Scan for the cell matching the given text and deliver its [X, Y] coordinate at center. 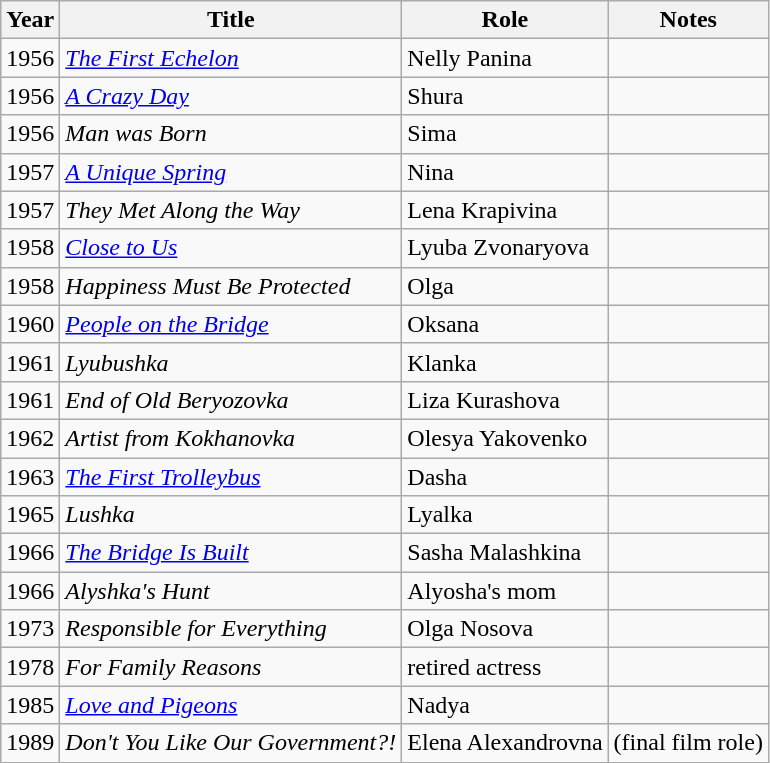
Happiness Must Be Protected [231, 286]
Dasha [505, 477]
Olesya Yakovenko [505, 438]
Responsible for Everything [231, 629]
1963 [30, 477]
Klanka [505, 362]
Lyubushka [231, 362]
Alyshka's Hunt [231, 591]
People on the Bridge [231, 324]
Close to Us [231, 248]
Oksana [505, 324]
Alyosha's mom [505, 591]
Year [30, 20]
Love and Pigeons [231, 705]
(final film role) [688, 743]
Sasha Malashkina [505, 553]
1973 [30, 629]
Role [505, 20]
They Met Along the Way [231, 210]
Lyalka [505, 515]
Olga Nosova [505, 629]
Lena Krapivina [505, 210]
The First Trolleybus [231, 477]
Notes [688, 20]
Nina [505, 172]
Shura [505, 96]
A Crazy Day [231, 96]
Man was Born [231, 134]
Elena Alexandrovna [505, 743]
1960 [30, 324]
Nadya [505, 705]
For Family Reasons [231, 667]
Title [231, 20]
1989 [30, 743]
1985 [30, 705]
End of Old Beryozovka [231, 400]
Nelly Panina [505, 58]
The Bridge Is Built [231, 553]
Liza Kurashova [505, 400]
1962 [30, 438]
Artist from Kokhanovka [231, 438]
1978 [30, 667]
A Unique Spring [231, 172]
The First Echelon [231, 58]
Sima [505, 134]
retired actress [505, 667]
Lushka [231, 515]
Olga [505, 286]
Lyuba Zvonaryova [505, 248]
Don't You Like Our Government?! [231, 743]
1965 [30, 515]
